Output the (X, Y) coordinate of the center of the cell containing the given text.  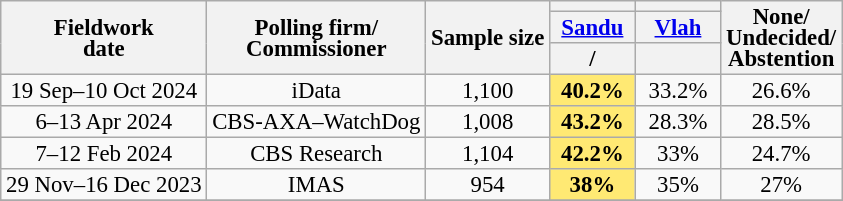
42.2% (593, 154)
28.5% (782, 122)
CBS-AXA–WatchDog (316, 122)
19 Sep–10 Oct 2024 (104, 91)
iData (316, 91)
Sandu (593, 28)
None/Undecided/Abstention (782, 38)
26.6% (782, 91)
7–12 Feb 2024 (104, 154)
28.3% (678, 122)
1,104 (488, 154)
Fieldworkdate (104, 38)
24.7% (782, 154)
/ (593, 59)
Polling firm/Commissioner (316, 38)
Sample size (488, 38)
6–13 Apr 2024 (104, 122)
33.2% (678, 91)
1,100 (488, 91)
33% (678, 154)
Vlah (678, 28)
40.2% (593, 91)
43.2% (593, 122)
1,008 (488, 122)
CBS Research (316, 154)
